Capture the cell that displays the provided text and extract its (X, Y) central coordinate. 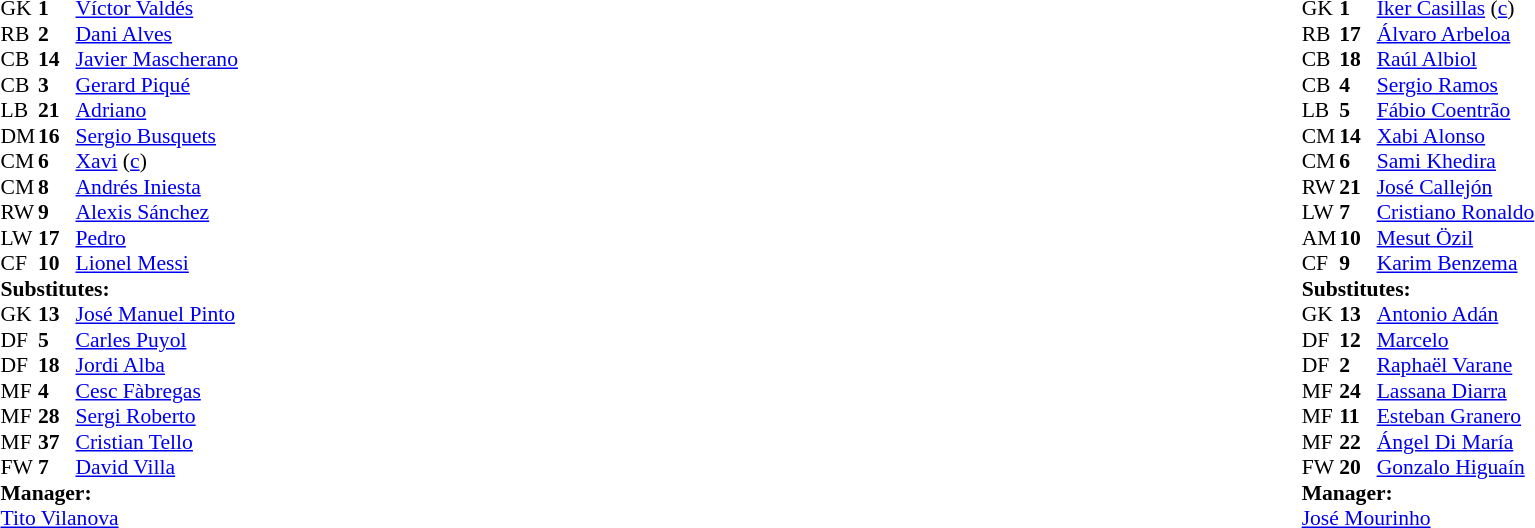
Dani Alves (157, 34)
Carles Puyol (157, 340)
Raúl Albiol (1456, 59)
Sergi Roberto (157, 417)
Marcelo (1456, 340)
Cristiano Ronaldo (1456, 213)
Esteban Granero (1456, 417)
Xavi (c) (157, 161)
Gerard Piqué (157, 85)
16 (57, 136)
Álvaro Arbeloa (1456, 34)
Xabi Alonso (1456, 136)
Sergio Ramos (1456, 85)
Alexis Sánchez (157, 213)
José Callejón (1456, 187)
Mesut Özil (1456, 238)
Cristian Tello (157, 442)
37 (57, 442)
11 (1358, 417)
Jordi Alba (157, 365)
DM (19, 136)
3 (57, 85)
12 (1358, 340)
Ángel Di María (1456, 442)
Sami Khedira (1456, 161)
22 (1358, 442)
Lassana Diarra (1456, 391)
Antonio Adán (1456, 315)
24 (1358, 391)
AM (1321, 238)
Andrés Iniesta (157, 187)
20 (1358, 467)
Javier Mascherano (157, 59)
Lionel Messi (157, 263)
Cesc Fàbregas (157, 391)
8 (57, 187)
28 (57, 417)
Sergio Busquets (157, 136)
José Manuel Pinto (157, 315)
Karim Benzema (1456, 263)
Adriano (157, 111)
Gonzalo Higuaín (1456, 467)
Pedro (157, 238)
Fábio Coentrão (1456, 111)
David Villa (157, 467)
Raphaël Varane (1456, 365)
